Output the [x, y] coordinate of the center of the cell containing the given text.  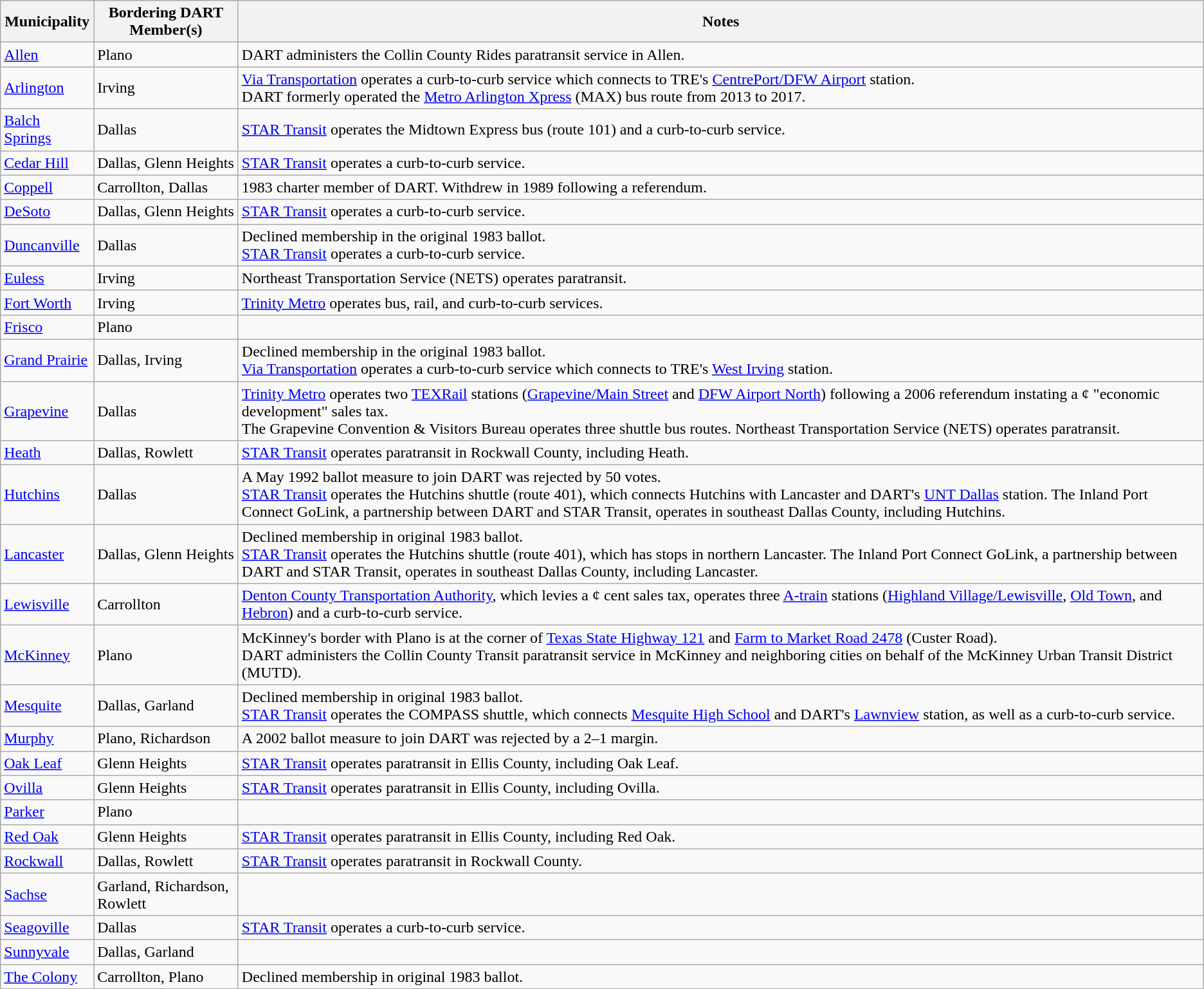
Carrollton, Plano [166, 976]
Ovilla [48, 788]
McKinney [48, 655]
Declined membership in original 1983 ballot. [720, 976]
Fort Worth [48, 302]
Euless [48, 278]
Heath [48, 453]
Frisco [48, 327]
The Colony [48, 976]
Carrollton, Dallas [166, 187]
Grapevine [48, 411]
Parker [48, 812]
STAR Transit operates paratransit in Rockwall County. [720, 861]
Northeast Transportation Service (NETS) operates paratransit. [720, 278]
Carrollton [166, 605]
Trinity Metro operates bus, rail, and curb-to-curb services. [720, 302]
Lancaster [48, 554]
Sachse [48, 894]
Duncanville [48, 245]
STAR Transit operates the Midtown Express bus (route 101) and a curb-to-curb service. [720, 130]
Municipality [48, 22]
STAR Transit operates paratransit in Rockwall County, including Heath. [720, 453]
Arlington [48, 88]
Oak Leaf [48, 763]
Declined membership in the original 1983 ballot.STAR Transit operates a curb-to-curb service. [720, 245]
Cedar Hill [48, 163]
Seagoville [48, 927]
1983 charter member of DART. Withdrew in 1989 following a referendum. [720, 187]
Grand Prairie [48, 360]
DeSoto [48, 212]
STAR Transit operates paratransit in Ellis County, including Red Oak. [720, 836]
Red Oak [48, 836]
Sunnyvale [48, 952]
Lewisville [48, 605]
Bordering DART Member(s) [166, 22]
Notes [720, 22]
Plano, Richardson [166, 739]
STAR Transit operates paratransit in Ellis County, including Oak Leaf. [720, 763]
Mesquite [48, 705]
Balch Springs [48, 130]
Declined membership in the original 1983 ballot.Via Transportation operates a curb-to-curb service which connects to TRE's West Irving station. [720, 360]
Dallas, Irving [166, 360]
DART administers the Collin County Rides paratransit service in Allen. [720, 55]
Murphy [48, 739]
Garland, Richardson, Rowlett [166, 894]
Coppell [48, 187]
A 2002 ballot measure to join DART was rejected by a 2–1 margin. [720, 739]
STAR Transit operates paratransit in Ellis County, including Ovilla. [720, 788]
Hutchins [48, 495]
Rockwall [48, 861]
Allen [48, 55]
